Return [X, Y] of the center of cell containing provided text 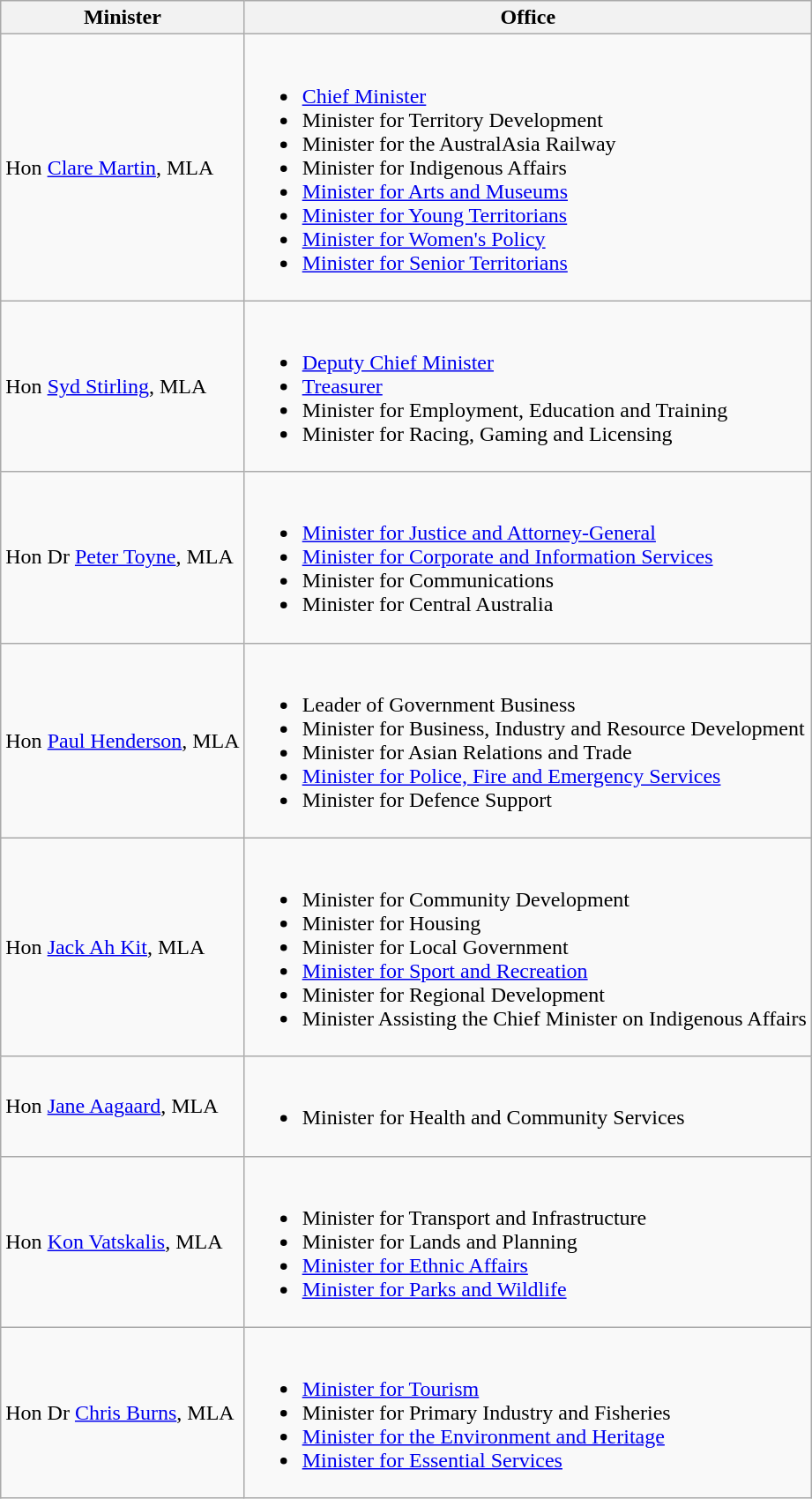
Minister for Justice and Attorney-GeneralMinister for Corporate and Information ServicesMinister for CommunicationsMinister for Central Australia [527, 557]
Minister [123, 18]
Office [527, 18]
Deputy Chief MinisterTreasurerMinister for Employment, Education and TrainingMinister for Racing, Gaming and Licensing [527, 386]
Hon Dr Peter Toyne, MLA [123, 557]
Hon Jane Aagaard, MLA [123, 1106]
Hon Dr Chris Burns, MLA [123, 1413]
Minister for Transport and InfrastructureMinister for Lands and PlanningMinister for Ethnic AffairsMinister for Parks and Wildlife [527, 1242]
Hon Kon Vatskalis, MLA [123, 1242]
Hon Clare Martin, MLA [123, 168]
Hon Jack Ah Kit, MLA [123, 947]
Hon Paul Henderson, MLA [123, 741]
Minister for TourismMinister for Primary Industry and FisheriesMinister for the Environment and HeritageMinister for Essential Services [527, 1413]
Minister for Health and Community Services [527, 1106]
Hon Syd Stirling, MLA [123, 386]
